Return the (X, Y) coordinate for the center point of the cell that contains the specified text.  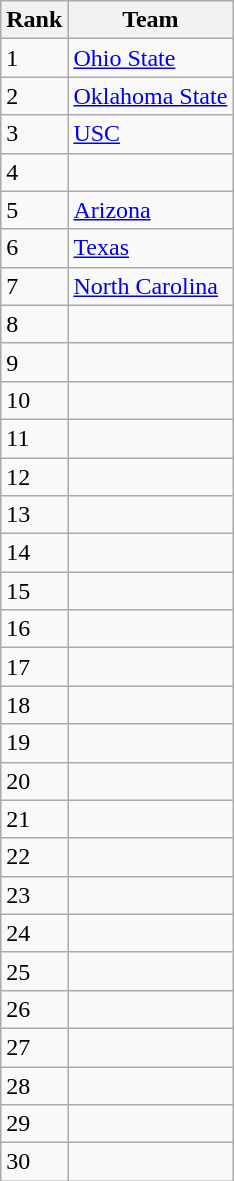
10 (34, 400)
4 (34, 172)
23 (34, 895)
Team (150, 20)
22 (34, 857)
30 (34, 1162)
7 (34, 286)
16 (34, 629)
14 (34, 553)
21 (34, 819)
Arizona (150, 210)
9 (34, 362)
27 (34, 1047)
Ohio State (150, 58)
24 (34, 933)
29 (34, 1124)
1 (34, 58)
20 (34, 781)
13 (34, 515)
25 (34, 971)
6 (34, 248)
17 (34, 667)
26 (34, 1009)
Oklahoma State (150, 96)
North Carolina (150, 286)
5 (34, 210)
11 (34, 438)
Texas (150, 248)
3 (34, 134)
28 (34, 1085)
12 (34, 477)
USC (150, 134)
8 (34, 324)
19 (34, 743)
2 (34, 96)
18 (34, 705)
Rank (34, 20)
15 (34, 591)
